Locate the cell with the specified text and output its [x, y] center coordinate. 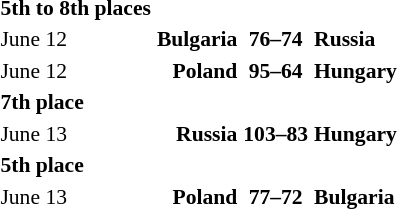
95–64 [276, 70]
Russia [196, 134]
Poland [196, 70]
103–83 [276, 134]
76–74 [276, 39]
Bulgaria [196, 39]
